Return the [x, y] coordinate for the center point of the cell that contains the specified text.  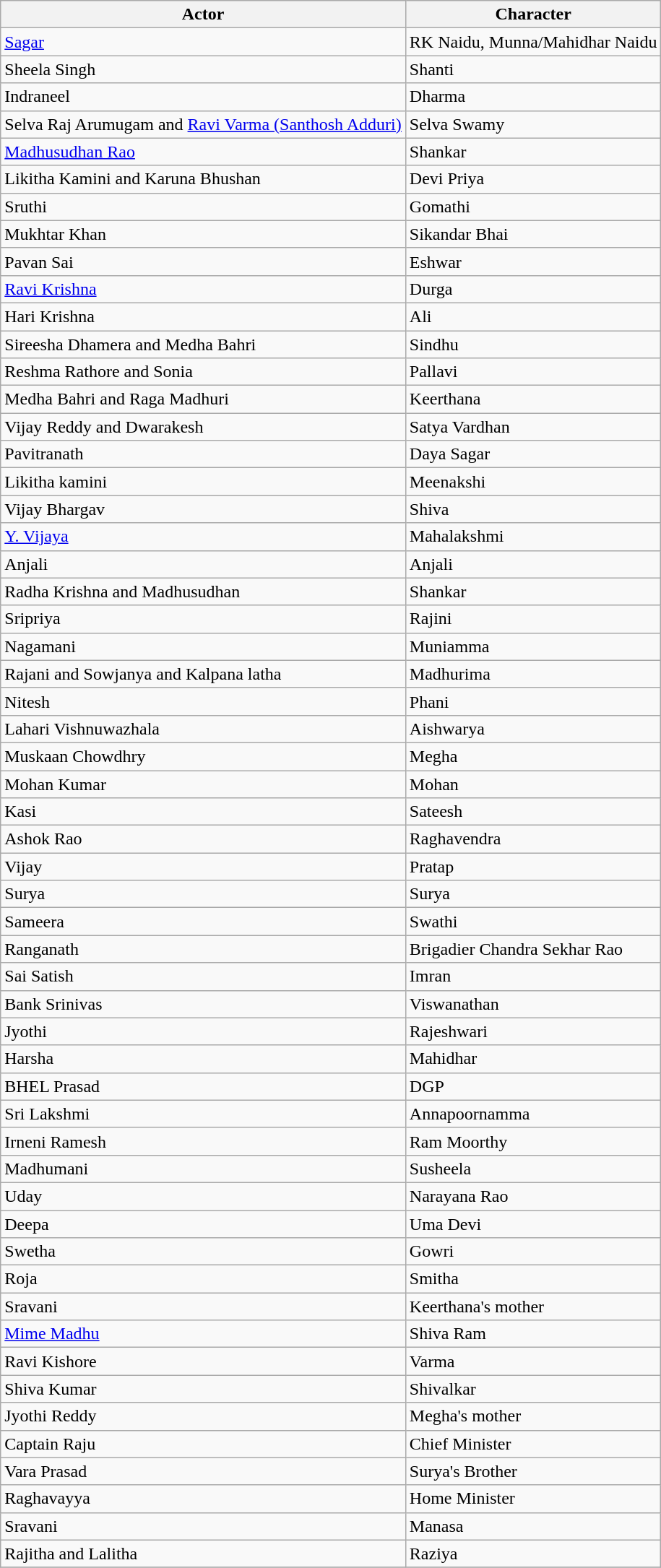
Bank Srinivas [204, 1004]
DGP [533, 1086]
Indraneel [204, 97]
Rajitha and Lalitha [204, 1554]
Sateesh [533, 812]
Sripriya [204, 619]
Aishwarya [533, 729]
Mahidhar [533, 1059]
Rajini [533, 619]
Ravi Krishna [204, 289]
Surya's Brother [533, 1471]
Lahari Vishnuwazhala [204, 729]
Selva Raj Arumugam and Ravi Varma (Santhosh Adduri) [204, 124]
Sameera [204, 922]
Annapoornamma [533, 1114]
Daya Sagar [533, 454]
Satya Vardhan [533, 427]
RK Naidu, Munna/Mahidhar Naidu [533, 42]
Jyothi [204, 1031]
Sri Lakshmi [204, 1114]
Pavitranath [204, 454]
Phani [533, 701]
Keerthana [533, 399]
Brigadier Chandra Sekhar Rao [533, 949]
Varma [533, 1361]
Sireesha Dhamera and Medha Bahri [204, 345]
Ravi Kishore [204, 1361]
Kasi [204, 812]
Swetha [204, 1252]
Muskaan Chowdhry [204, 756]
Nitesh [204, 701]
Jyothi Reddy [204, 1416]
Imran [533, 976]
Roja [204, 1279]
Mime Madhu [204, 1334]
Manasa [533, 1526]
Shiva [533, 509]
Sruthi [204, 207]
Captain Raju [204, 1444]
Sindhu [533, 345]
Raghavendra [533, 839]
Vijay Bhargav [204, 509]
Ashok Rao [204, 839]
Character [533, 14]
Madhusudhan Rao [204, 152]
Devi Priya [533, 179]
Shiva Kumar [204, 1389]
Deepa [204, 1224]
Muniamma [533, 646]
Ranganath [204, 949]
BHEL Prasad [204, 1086]
Raziya [533, 1554]
Pratap [533, 867]
Eshwar [533, 261]
Swathi [533, 922]
Ram Moorthy [533, 1141]
Shanti [533, 69]
Y. Vijaya [204, 537]
Radha Krishna and Madhusudhan [204, 592]
Mohan [533, 784]
Vara Prasad [204, 1471]
Sai Satish [204, 976]
Reshma Rathore and Sonia [204, 372]
Megha [533, 756]
Rajeshwari [533, 1031]
Nagamani [204, 646]
Madhumani [204, 1169]
Uday [204, 1196]
Smitha [533, 1279]
Vijay [204, 867]
Dharma [533, 97]
Selva Swamy [533, 124]
Mahalakshmi [533, 537]
Hari Krishna [204, 316]
Irneni Ramesh [204, 1141]
Ali [533, 316]
Harsha [204, 1059]
Shivalkar [533, 1389]
Chief Minister [533, 1444]
Sikandar Bhai [533, 234]
Meenakshi [533, 482]
Rajani and Sowjanya and Kalpana latha [204, 674]
Mukhtar Khan [204, 234]
Actor [204, 14]
Gomathi [533, 207]
Durga [533, 289]
Likitha kamini [204, 482]
Pallavi [533, 372]
Likitha Kamini and Karuna Bhushan [204, 179]
Raghavayya [204, 1499]
Mohan Kumar [204, 784]
Shiva Ram [533, 1334]
Pavan Sai [204, 261]
Vijay Reddy and Dwarakesh [204, 427]
Home Minister [533, 1499]
Susheela [533, 1169]
Medha Bahri and Raga Madhuri [204, 399]
Madhurima [533, 674]
Sagar [204, 42]
Gowri [533, 1252]
Uma Devi [533, 1224]
Megha's mother [533, 1416]
Keerthana's mother [533, 1307]
Sheela Singh [204, 69]
Viswanathan [533, 1004]
Narayana Rao [533, 1196]
